Return [X, Y] of the center of cell containing provided text 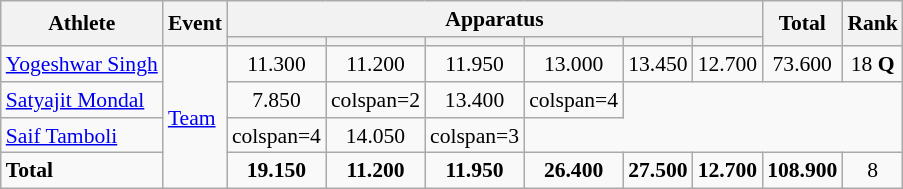
colspan=3 [474, 136]
11.300 [276, 64]
27.500 [658, 171]
73.600 [802, 64]
Saif Tamboli [82, 136]
8 [872, 171]
13.400 [474, 100]
Yogeshwar Singh [82, 64]
14.050 [376, 136]
colspan=2 [376, 100]
Rank [872, 24]
19.150 [276, 171]
13.000 [574, 64]
18 Q [872, 64]
Event [195, 24]
108.900 [802, 171]
Satyajit Mondal [82, 100]
7.850 [276, 100]
Team [195, 117]
Athlete [82, 24]
Apparatus [494, 19]
26.400 [574, 171]
13.450 [658, 64]
